Find where the given text appears and provide that cell's center as (x, y) coordinate. 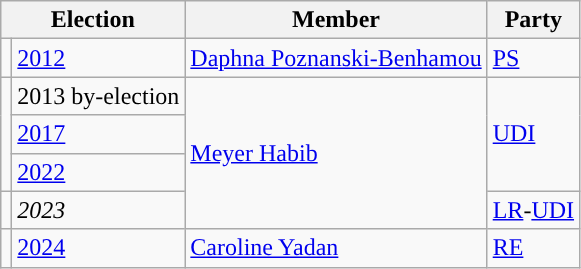
2022 (98, 172)
2024 (98, 248)
Caroline Yadan (336, 248)
Meyer Habib (336, 153)
Election (93, 20)
2017 (98, 134)
2013 by-election (98, 96)
Daphna Poznanski-Benhamou (336, 58)
LR-UDI (533, 210)
RE (533, 248)
2023 (98, 210)
PS (533, 58)
2012 (98, 58)
Member (336, 20)
UDI (533, 134)
Party (533, 20)
